Determine the (x, y) coordinate at the center of the cell enclosing the given text.  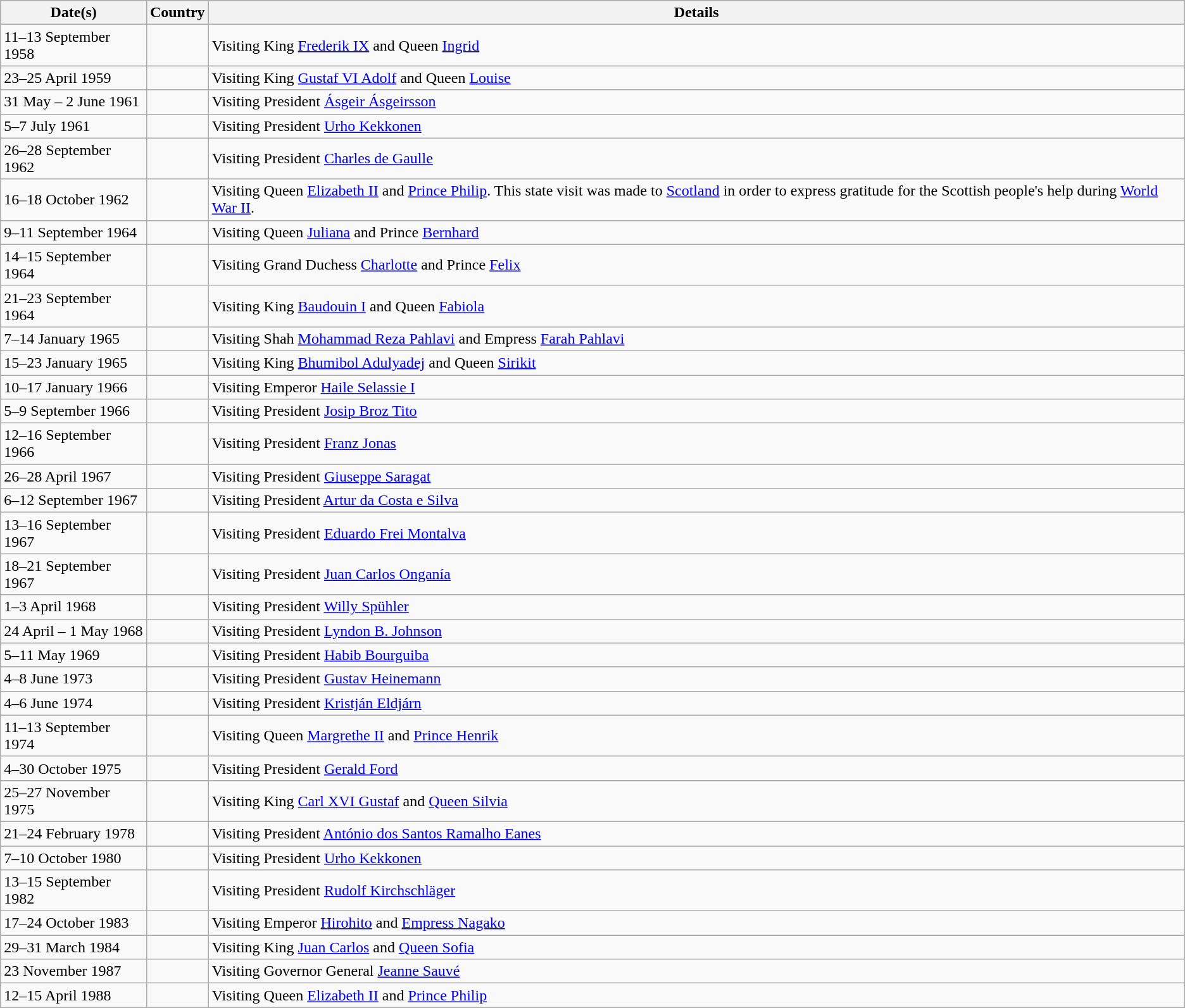
24 April – 1 May 1968 (73, 631)
1–3 April 1968 (73, 607)
Date(s) (73, 13)
Visiting President Giuseppe Saragat (696, 476)
Visiting President Gerald Ford (696, 768)
Visiting President Habib Bourguiba (696, 655)
Visiting President António dos Santos Ramalho Eanes (696, 833)
Visiting Governor General Jeanne Sauvé (696, 971)
16–18 October 1962 (73, 200)
Visiting President Rudolf Kirchschläger (696, 891)
10–17 January 1966 (73, 387)
Visiting King Juan Carlos and Queen Sofia (696, 947)
Visiting President Josip Broz Tito (696, 411)
18–21 September 1967 (73, 575)
Visiting King Carl XVI Gustaf and Queen Silvia (696, 801)
25–27 November 1975 (73, 801)
7–10 October 1980 (73, 857)
7–14 January 1965 (73, 339)
Visiting President Lyndon B. Johnson (696, 631)
17–24 October 1983 (73, 923)
Visiting President Charles de Gaulle (696, 158)
12–15 April 1988 (73, 995)
13–15 September 1982 (73, 891)
Visiting King Gustaf VI Adolf and Queen Louise (696, 78)
26–28 September 1962 (73, 158)
Visiting President Artur da Costa e Silva (696, 501)
Visiting Emperor Hirohito and Empress Nagako (696, 923)
Visiting President Kristján Eldjárn (696, 703)
21–23 September 1964 (73, 306)
9–11 September 1964 (73, 232)
Visiting Queen Elizabeth II and Prince Philip (696, 995)
14–15 September 1964 (73, 264)
23 November 1987 (73, 971)
Country (177, 13)
11–13 September 1958 (73, 46)
Visiting President Willy Spühler (696, 607)
6–12 September 1967 (73, 501)
Visiting President Franz Jonas (696, 444)
Visiting President Ásgeir Ásgeirsson (696, 102)
Visiting President Gustav Heinemann (696, 679)
Visiting Grand Duchess Charlotte and Prince Felix (696, 264)
Visiting King Frederik IX and Queen Ingrid (696, 46)
Visiting Emperor Haile Selassie I (696, 387)
5–9 September 1966 (73, 411)
31 May – 2 June 1961 (73, 102)
23–25 April 1959 (73, 78)
Visiting Queen Juliana and Prince Bernhard (696, 232)
26–28 April 1967 (73, 476)
4–30 October 1975 (73, 768)
13–16 September 1967 (73, 533)
Visiting Queen Margrethe II and Prince Henrik (696, 735)
Visiting President Juan Carlos Onganía (696, 575)
5–7 July 1961 (73, 126)
15–23 January 1965 (73, 363)
Visiting President Eduardo Frei Montalva (696, 533)
11–13 September 1974 (73, 735)
Visiting Shah Mohammad Reza Pahlavi and Empress Farah Pahlavi (696, 339)
Details (696, 13)
5–11 May 1969 (73, 655)
Visiting King Bhumibol Adulyadej and Queen Sirikit (696, 363)
21–24 February 1978 (73, 833)
Visiting King Baudouin I and Queen Fabiola (696, 306)
29–31 March 1984 (73, 947)
4–8 June 1973 (73, 679)
4–6 June 1974 (73, 703)
12–16 September 1966 (73, 444)
